Pinpoint the cell where the given text exists, returning its (X, Y) midpoint coordinate. 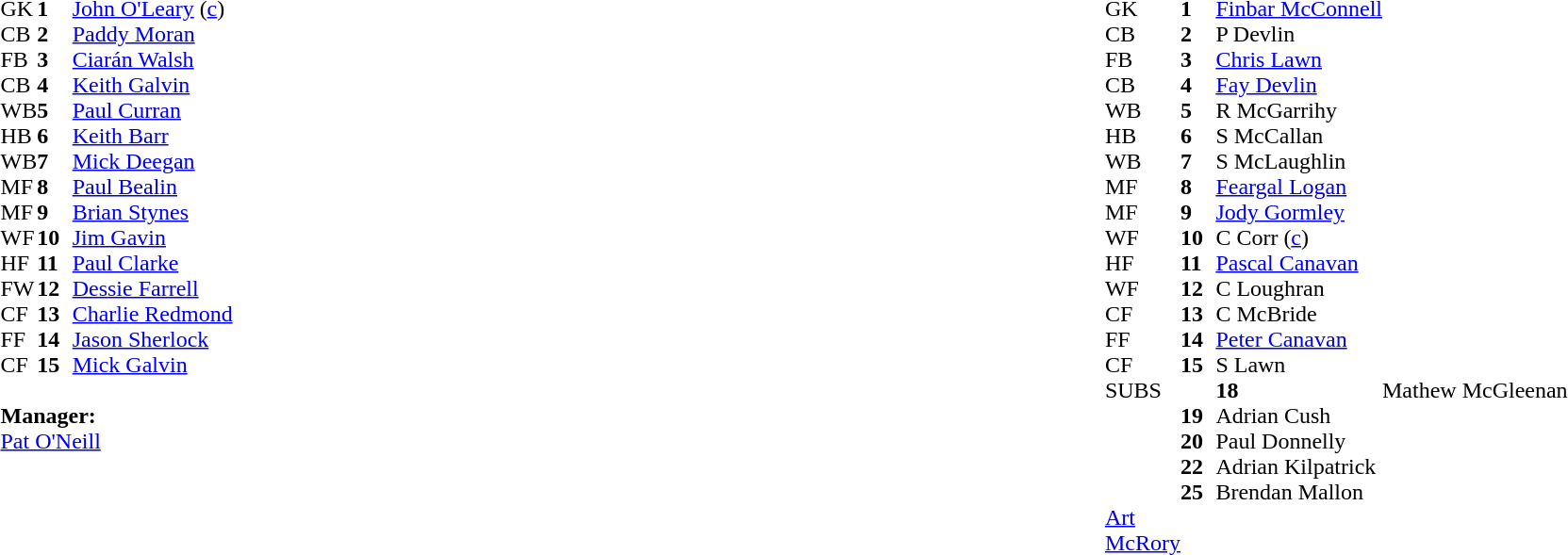
S McCallan (1299, 136)
Feargal Logan (1299, 187)
Jason Sherlock (153, 339)
Adrian Cush (1299, 416)
Keith Barr (153, 136)
19 (1198, 416)
Mathew McGleenan (1475, 390)
Charlie Redmond (153, 315)
Paddy Moran (153, 34)
S Lawn (1299, 366)
Adrian Kilpatrick (1299, 467)
Keith Galvin (153, 85)
Dessie Farrell (153, 288)
Brian Stynes (153, 213)
Paul Clarke (153, 264)
FW (19, 288)
Paul Donnelly (1299, 441)
P Devlin (1299, 34)
Paul Bealin (153, 187)
S McLaughlin (1299, 162)
Paul Curran (153, 111)
C McBride (1299, 315)
R McGarrihy (1299, 111)
20 (1198, 441)
Jim Gavin (153, 237)
Manager: (116, 402)
C Corr (c) (1299, 237)
25 (1198, 492)
Chris Lawn (1299, 60)
Fay Devlin (1299, 85)
Mick Deegan (153, 162)
Ciarán Walsh (153, 60)
SUBS (1143, 390)
Mick Galvin (153, 366)
Peter Canavan (1299, 339)
Jody Gormley (1299, 213)
C Loughran (1299, 288)
22 (1198, 467)
Brendan Mallon (1299, 492)
Pascal Canavan (1299, 264)
Pat O'Neill (116, 441)
18 (1299, 390)
